Locate the cell with the specified text and output its (X, Y) center coordinate. 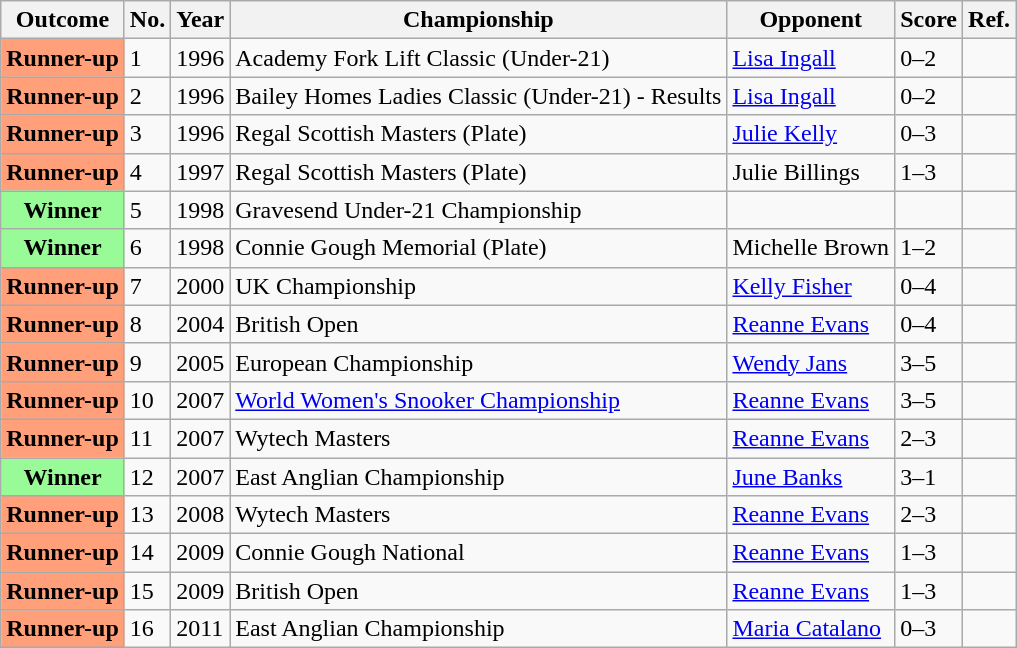
6 (147, 248)
3–1 (929, 477)
3 (147, 134)
Connie Gough National (478, 553)
16 (147, 629)
June Banks (811, 477)
Bailey Homes Ladies Classic (Under-21) - Results (478, 96)
Maria Catalano (811, 629)
11 (147, 438)
Academy Fork Lift Classic (Under-21) (478, 58)
2 (147, 96)
14 (147, 553)
9 (147, 362)
2008 (200, 515)
1997 (200, 172)
4 (147, 172)
Julie Billings (811, 172)
7 (147, 286)
No. (147, 20)
5 (147, 210)
Year (200, 20)
2004 (200, 324)
10 (147, 400)
European Championship (478, 362)
8 (147, 324)
Julie Kelly (811, 134)
Opponent (811, 20)
2005 (200, 362)
UK Championship (478, 286)
Connie Gough Memorial (Plate) (478, 248)
Championship (478, 20)
Gravesend Under-21 Championship (478, 210)
World Women's Snooker Championship (478, 400)
Outcome (63, 20)
Score (929, 20)
1 (147, 58)
12 (147, 477)
13 (147, 515)
Kelly Fisher (811, 286)
Wendy Jans (811, 362)
Ref. (990, 20)
15 (147, 591)
2000 (200, 286)
1–2 (929, 248)
2011 (200, 629)
Michelle Brown (811, 248)
